Identify which cell holds the provided text, then report its [x, y] central coordinate. 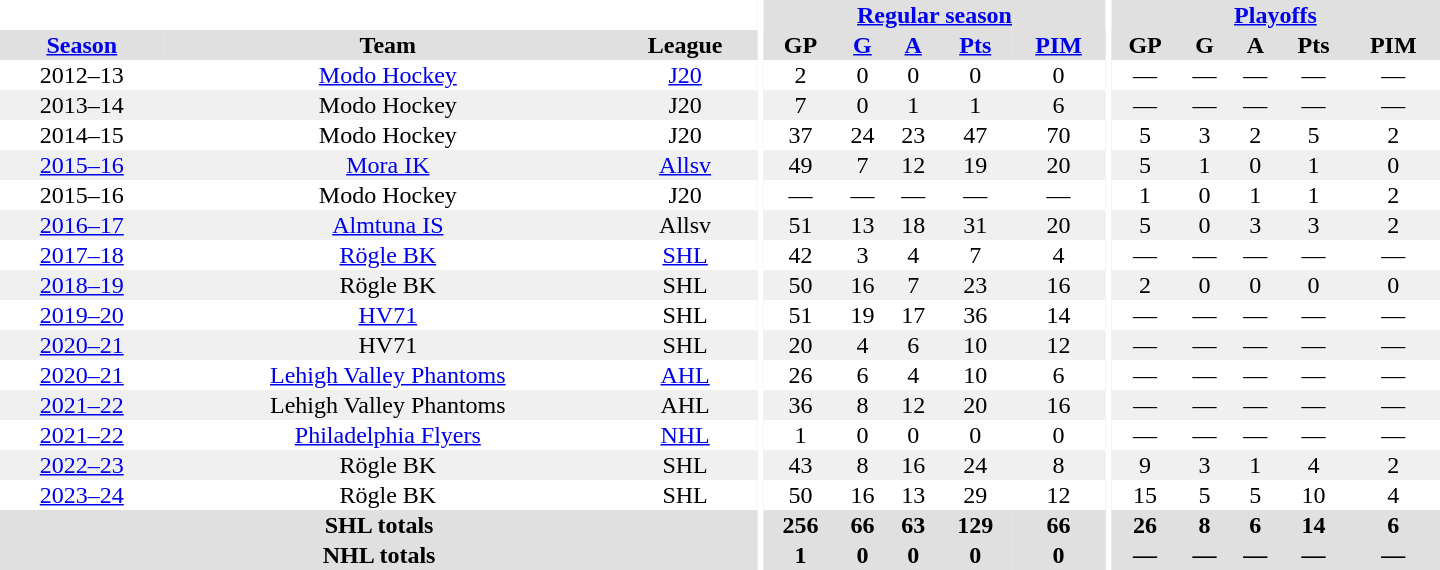
2016–17 [82, 225]
31 [976, 225]
Almtuna IS [388, 225]
37 [800, 135]
256 [800, 525]
15 [1145, 495]
SHL totals [379, 525]
Regular season [935, 15]
43 [800, 465]
63 [914, 525]
70 [1058, 135]
42 [800, 255]
NHL [685, 435]
2014–15 [82, 135]
47 [976, 135]
Philadelphia Flyers [388, 435]
Team [388, 45]
49 [800, 165]
NHL totals [379, 555]
2013–14 [82, 105]
2019–20 [82, 315]
9 [1145, 465]
129 [976, 525]
18 [914, 225]
2017–18 [82, 255]
2022–23 [82, 465]
Playoffs [1276, 15]
2023–24 [82, 495]
2018–19 [82, 285]
29 [976, 495]
Season [82, 45]
Mora IK [388, 165]
2012–13 [82, 75]
17 [914, 315]
League [685, 45]
